From the cell containing the given text, extract its center point as [x, y] coordinate. 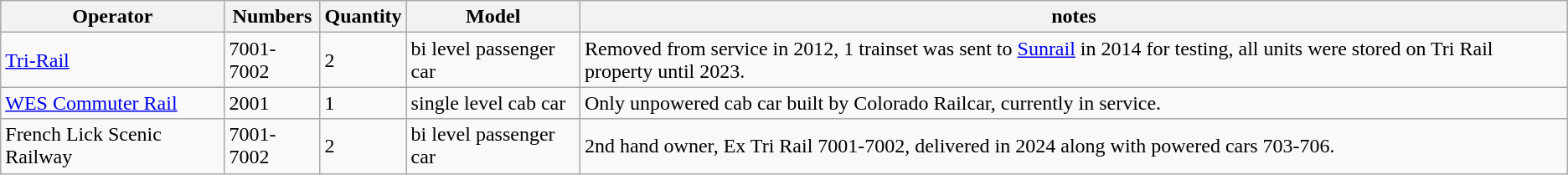
2001 [272, 103]
Removed from service in 2012, 1 trainset was sent to Sunrail in 2014 for testing, all units were stored on Tri Rail property until 2023. [1074, 60]
Operator [112, 17]
notes [1074, 17]
French Lick Scenic Railway [112, 146]
2nd hand owner, Ex Tri Rail 7001-7002, delivered in 2024 along with powered cars 703-706. [1074, 146]
single level cab car [493, 103]
WES Commuter Rail [112, 103]
Quantity [364, 17]
Tri-Rail [112, 60]
Model [493, 17]
1 [364, 103]
Numbers [272, 17]
Only unpowered cab car built by Colorado Railcar, currently in service. [1074, 103]
